For the text-containing cell, return its midpoint in (x, y) coordinate format. 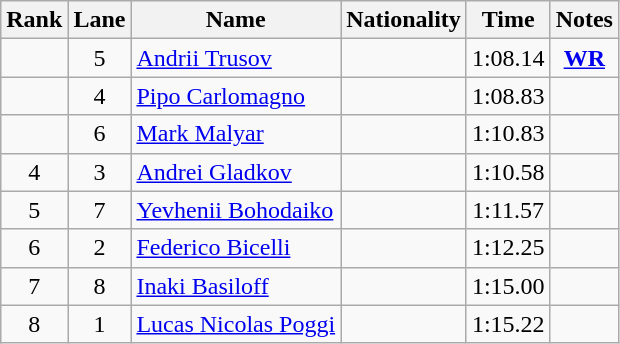
Andrei Gladkov (236, 172)
1:12.25 (508, 248)
Name (236, 20)
Lucas Nicolas Poggi (236, 324)
Pipo Carlomagno (236, 96)
Mark Malyar (236, 134)
Notes (584, 20)
Andrii Trusov (236, 58)
1:10.83 (508, 134)
1:15.00 (508, 286)
Yevhenii Bohodaiko (236, 210)
1:08.14 (508, 58)
Nationality (404, 20)
Lane (100, 20)
1:08.83 (508, 96)
WR (584, 58)
Time (508, 20)
Rank (34, 20)
1 (100, 324)
1:15.22 (508, 324)
3 (100, 172)
Federico Bicelli (236, 248)
1:11.57 (508, 210)
1:10.58 (508, 172)
Inaki Basiloff (236, 286)
2 (100, 248)
